Determine the [X, Y] coordinate at the center of the cell enclosing the given text.  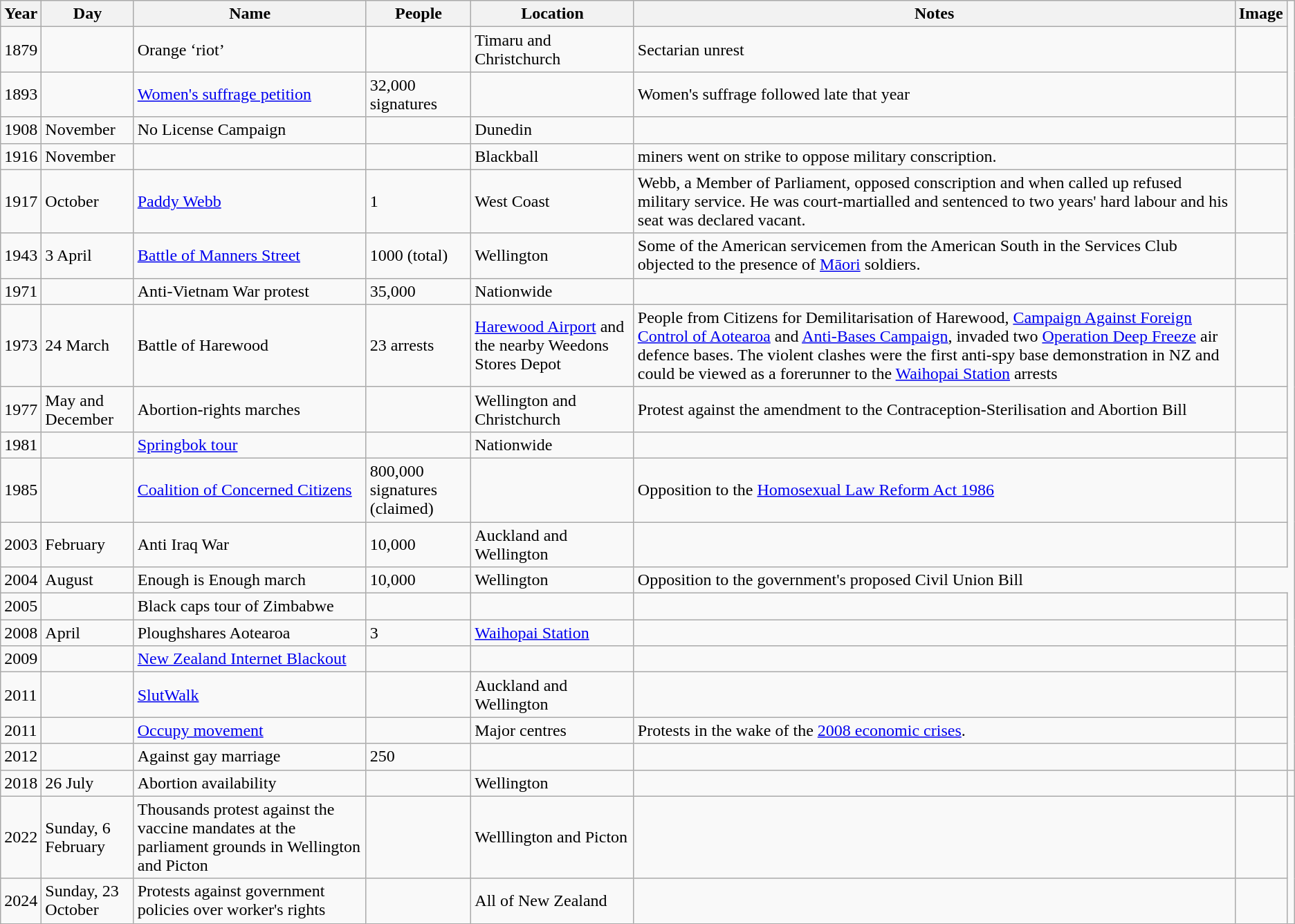
New Zealand Internet Blackout [250, 659]
2003 [21, 544]
May and December [87, 409]
Wellington and Christchurch [553, 409]
1 [419, 201]
Abortion-rights marches [250, 409]
Sunday, 6 February [87, 837]
1917 [21, 201]
SlutWalk [250, 694]
April [87, 633]
2024 [21, 900]
Blackball [553, 156]
Against gay marriage [250, 757]
Coalition of Concerned Citizens [250, 490]
Anti-Vietnam War protest [250, 291]
Occupy movement [250, 730]
1916 [21, 156]
West Coast [553, 201]
35,000 [419, 291]
24 March [87, 346]
Notes [934, 14]
Location [553, 14]
1977 [21, 409]
Protest against the amendment to the Contraception-Sterilisation and Abortion Bill [934, 409]
Some of the American servicemen from the American South in the Services Club objected to the presence of Māori soldiers. [934, 256]
Springbok tour [250, 445]
2005 [21, 607]
2004 [21, 580]
Waihopai Station [553, 633]
32,000 signatures [419, 94]
Thousands protest against the vaccine mandates at the parliament grounds in Wellington and Picton [250, 837]
miners went on strike to oppose military conscription. [934, 156]
1985 [21, 490]
1981 [21, 445]
Black caps tour of Zimbabwe [250, 607]
October [87, 201]
3 [419, 633]
Protests in the wake of the 2008 economic crises. [934, 730]
August [87, 580]
Battle of Harewood [250, 346]
Day [87, 14]
Orange ‘riot’ [250, 50]
Timaru and Christchurch [553, 50]
No License Campaign [250, 130]
1973 [21, 346]
Year [21, 14]
Dunedin [553, 130]
1908 [21, 130]
1000 (total) [419, 256]
Sunday, 23 October [87, 900]
250 [419, 757]
1879 [21, 50]
Opposition to the Homosexual Law Reform Act 1986 [934, 490]
3 April [87, 256]
1893 [21, 94]
Harewood Airport and the nearby Weedons Stores Depot [553, 346]
1943 [21, 256]
February [87, 544]
Major centres [553, 730]
23 arrests [419, 346]
1971 [21, 291]
Women's suffrage petition [250, 94]
2008 [21, 633]
2009 [21, 659]
Battle of Manners Street [250, 256]
Sectarian unrest [934, 50]
Name [250, 14]
Ploughshares Aotearoa [250, 633]
Opposition to the government's proposed Civil Union Bill [934, 580]
All of New Zealand [553, 900]
Paddy Webb [250, 201]
2012 [21, 757]
Anti Iraq War [250, 544]
Protests against government policies over worker's rights [250, 900]
Image [1260, 14]
Enough is Enough march [250, 580]
Abortion availability [250, 783]
Welllington and Picton [553, 837]
26 July [87, 783]
Women's suffrage followed late that year [934, 94]
2022 [21, 837]
People [419, 14]
2018 [21, 783]
800,000 signatures (claimed) [419, 490]
